Provide the [x, y] coordinate of the cell's center where the given text is located.  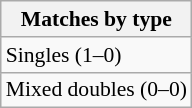
Singles (1–0) [96, 55]
Mixed doubles (0–0) [96, 90]
Matches by type [96, 19]
